Return (x, y) of the center of cell containing provided text 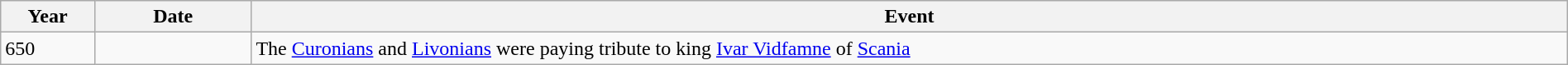
The Curonians and Livonians were paying tribute to king Ivar Vidfamne of Scania (910, 48)
Year (48, 17)
Date (172, 17)
650 (48, 48)
Event (910, 17)
